Locate the cell with the specified text and output its (X, Y) center coordinate. 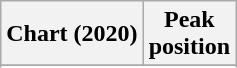
Chart (2020) (72, 34)
Peakposition (189, 34)
